Extract the (X, Y) coordinate from the center of the cell holding the provided text.  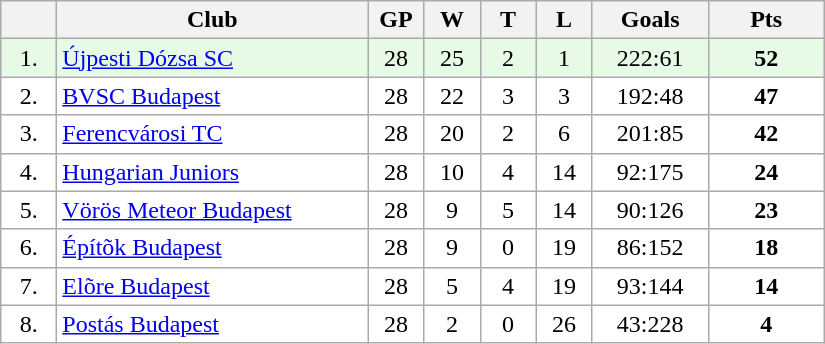
92:175 (650, 172)
T (508, 20)
42 (766, 134)
201:85 (650, 134)
8. (29, 324)
86:152 (650, 248)
6 (564, 134)
23 (766, 210)
1. (29, 58)
52 (766, 58)
5. (29, 210)
43:228 (650, 324)
90:126 (650, 210)
W (452, 20)
3. (29, 134)
192:48 (650, 96)
Újpesti Dózsa SC (212, 58)
4. (29, 172)
Hungarian Juniors (212, 172)
47 (766, 96)
18 (766, 248)
GP (396, 20)
93:144 (650, 286)
L (564, 20)
BVSC Budapest (212, 96)
Postás Budapest (212, 324)
10 (452, 172)
Goals (650, 20)
Pts (766, 20)
Vörös Meteor Budapest (212, 210)
26 (564, 324)
1 (564, 58)
Elõre Budapest (212, 286)
Építõk Budapest (212, 248)
24 (766, 172)
Ferencvárosi TC (212, 134)
2. (29, 96)
20 (452, 134)
6. (29, 248)
Club (212, 20)
222:61 (650, 58)
25 (452, 58)
7. (29, 286)
22 (452, 96)
